Provide the [x, y] coordinate of the cell's center where the given text is located.  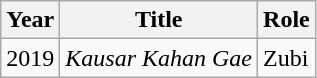
Kausar Kahan Gae [159, 58]
Zubi [287, 58]
Title [159, 20]
Year [30, 20]
2019 [30, 58]
Role [287, 20]
